For the text-containing cell, return its midpoint in [x, y] coordinate format. 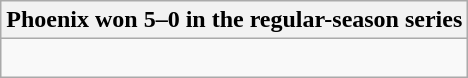
Phoenix won 5–0 in the regular-season series [234, 20]
